Output the [x, y] coordinate of the center of the cell containing the given text.  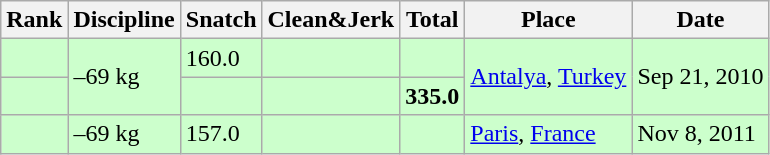
Paris, France [548, 134]
Snatch [221, 20]
157.0 [221, 134]
Total [432, 20]
Rank [34, 20]
160.0 [221, 58]
335.0 [432, 96]
Clean&Jerk [331, 20]
Antalya, Turkey [548, 77]
Date [700, 20]
Discipline [124, 20]
Nov 8, 2011 [700, 134]
Sep 21, 2010 [700, 77]
Place [548, 20]
